Locate the cell with the specified text and output its (X, Y) center coordinate. 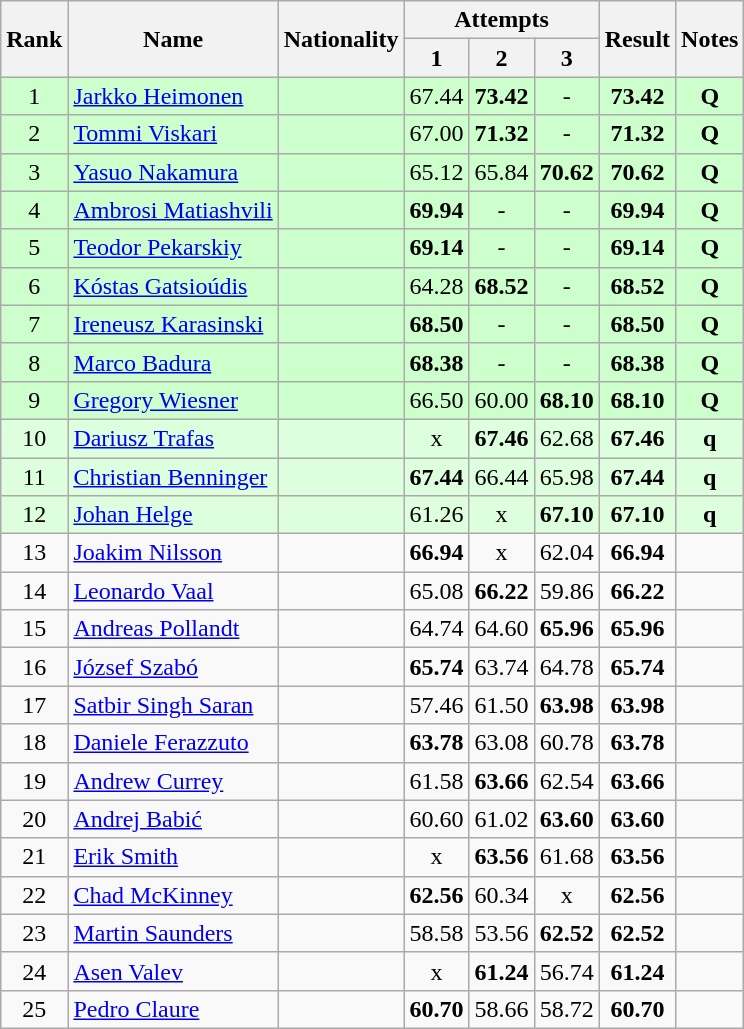
Gregory Wiesner (173, 400)
6 (34, 286)
58.72 (566, 1009)
61.58 (436, 781)
Teodor Pekarskiy (173, 248)
61.02 (502, 819)
25 (34, 1009)
60.60 (436, 819)
65.84 (502, 172)
65.12 (436, 172)
17 (34, 705)
67.00 (436, 134)
57.46 (436, 705)
13 (34, 553)
Andrew Currey (173, 781)
Andreas Pollandt (173, 629)
66.50 (436, 400)
Tommi Viskari (173, 134)
19 (34, 781)
8 (34, 362)
Satbir Singh Saran (173, 705)
Dariusz Trafas (173, 438)
62.68 (566, 438)
Leonardo Vaal (173, 591)
62.54 (566, 781)
Result (637, 39)
64.28 (436, 286)
Christian Benninger (173, 477)
60.78 (566, 743)
Yasuo Nakamura (173, 172)
Chad McKinney (173, 895)
58.66 (502, 1009)
14 (34, 591)
58.58 (436, 933)
Ireneusz Karasinski (173, 324)
Nationality (341, 39)
Andrej Babić (173, 819)
7 (34, 324)
59.86 (566, 591)
9 (34, 400)
66.44 (502, 477)
61.26 (436, 515)
József Szabó (173, 667)
65.08 (436, 591)
64.74 (436, 629)
4 (34, 210)
16 (34, 667)
Pedro Claure (173, 1009)
63.08 (502, 743)
53.56 (502, 933)
22 (34, 895)
Johan Helge (173, 515)
61.50 (502, 705)
64.60 (502, 629)
56.74 (566, 971)
61.68 (566, 857)
Marco Badura (173, 362)
20 (34, 819)
Attempts (502, 20)
15 (34, 629)
Jarkko Heimonen (173, 96)
11 (34, 477)
24 (34, 971)
Joakim Nilsson (173, 553)
21 (34, 857)
60.00 (502, 400)
5 (34, 248)
18 (34, 743)
Kóstas Gatsioúdis (173, 286)
12 (34, 515)
64.78 (566, 667)
Notes (710, 39)
Martin Saunders (173, 933)
60.34 (502, 895)
Erik Smith (173, 857)
65.98 (566, 477)
Name (173, 39)
Ambrosi Matiashvili (173, 210)
63.74 (502, 667)
Daniele Ferazzuto (173, 743)
10 (34, 438)
Asen Valev (173, 971)
23 (34, 933)
Rank (34, 39)
62.04 (566, 553)
